Return (X, Y) of the center of cell containing provided text 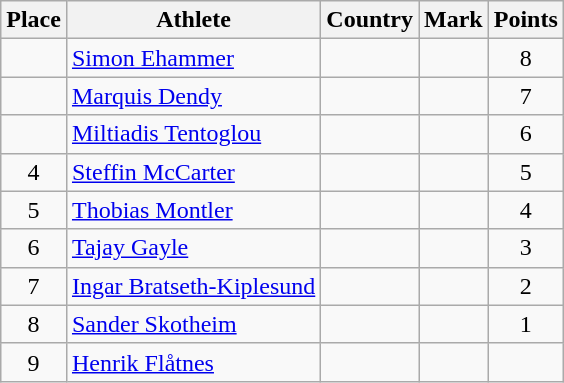
Tajay Gayle (193, 248)
9 (34, 362)
Sander Skotheim (193, 324)
2 (526, 286)
Thobias Montler (193, 210)
Mark (454, 20)
Place (34, 20)
Marquis Dendy (193, 96)
Simon Ehammer (193, 58)
Ingar Bratseth-Kiplesund (193, 286)
Country (370, 20)
1 (526, 324)
3 (526, 248)
Miltiadis Tentoglou (193, 134)
Athlete (193, 20)
Henrik Flåtnes (193, 362)
Points (526, 20)
Steffin McCarter (193, 172)
